Search for the cell housing the specified text and yield its [x, y] center coordinate. 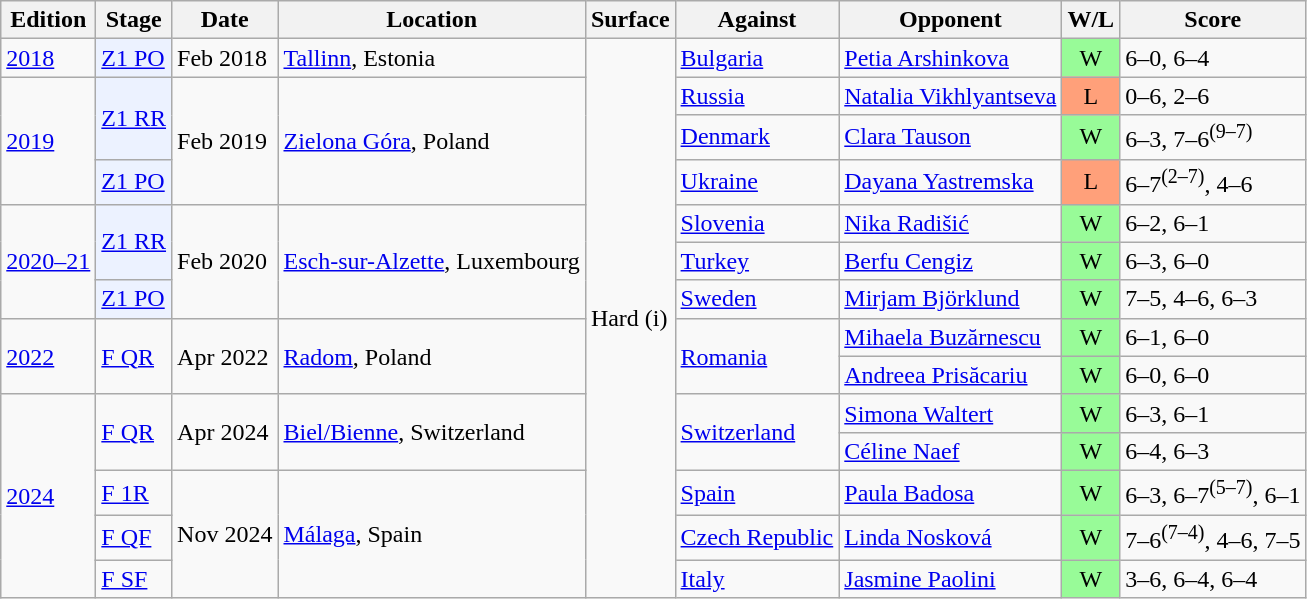
Score [1213, 20]
Dayana Yastremska [950, 182]
Switzerland [757, 432]
Denmark [757, 138]
Sweden [757, 299]
Céline Naef [950, 451]
F SF [134, 579]
Bulgaria [757, 58]
6–0, 6–4 [1213, 58]
6–7(2–7), 4–6 [1213, 182]
3–6, 6–4, 6–4 [1213, 579]
6–4, 6–3 [1213, 451]
6–3, 7–6(9–7) [1213, 138]
6–1, 6–0 [1213, 337]
Berfu Cengiz [950, 261]
Linda Nosková [950, 538]
Paula Badosa [950, 492]
Nika Radišić [950, 223]
Zielona Góra, Poland [432, 140]
Feb 2020 [225, 261]
2020–21 [48, 261]
Simona Waltert [950, 413]
F 1R [134, 492]
Turkey [757, 261]
Andreea Prisăcariu [950, 375]
Czech Republic [757, 538]
6–0, 6–0 [1213, 375]
Petia Arshinkova [950, 58]
2022 [48, 356]
Mihaela Buzărnescu [950, 337]
Against [757, 20]
Natalia Vikhlyantseva [950, 96]
Jasmine Paolini [950, 579]
Esch-sur-Alzette, Luxembourg [432, 261]
Tallinn, Estonia [432, 58]
Biel/Bienne, Switzerland [432, 432]
0–6, 2–6 [1213, 96]
Italy [757, 579]
Russia [757, 96]
Surface [630, 20]
Romania [757, 356]
7–6(7–4), 4–6, 7–5 [1213, 538]
Nov 2024 [225, 534]
F QF [134, 538]
Date [225, 20]
Feb 2018 [225, 58]
6–2, 6–1 [1213, 223]
Hard (i) [630, 318]
Apr 2024 [225, 432]
Location [432, 20]
2024 [48, 496]
6–3, 6–1 [1213, 413]
6–3, 6–0 [1213, 261]
Spain [757, 492]
Slovenia [757, 223]
Málaga, Spain [432, 534]
2018 [48, 58]
Stage [134, 20]
Apr 2022 [225, 356]
7–5, 4–6, 6–3 [1213, 299]
Mirjam Björklund [950, 299]
W/L [1091, 20]
2019 [48, 140]
Ukraine [757, 182]
Feb 2019 [225, 140]
Opponent [950, 20]
Radom, Poland [432, 356]
Clara Tauson [950, 138]
Edition [48, 20]
6–3, 6–7(5–7), 6–1 [1213, 492]
